Capture the cell that displays the provided text and extract its (x, y) central coordinate. 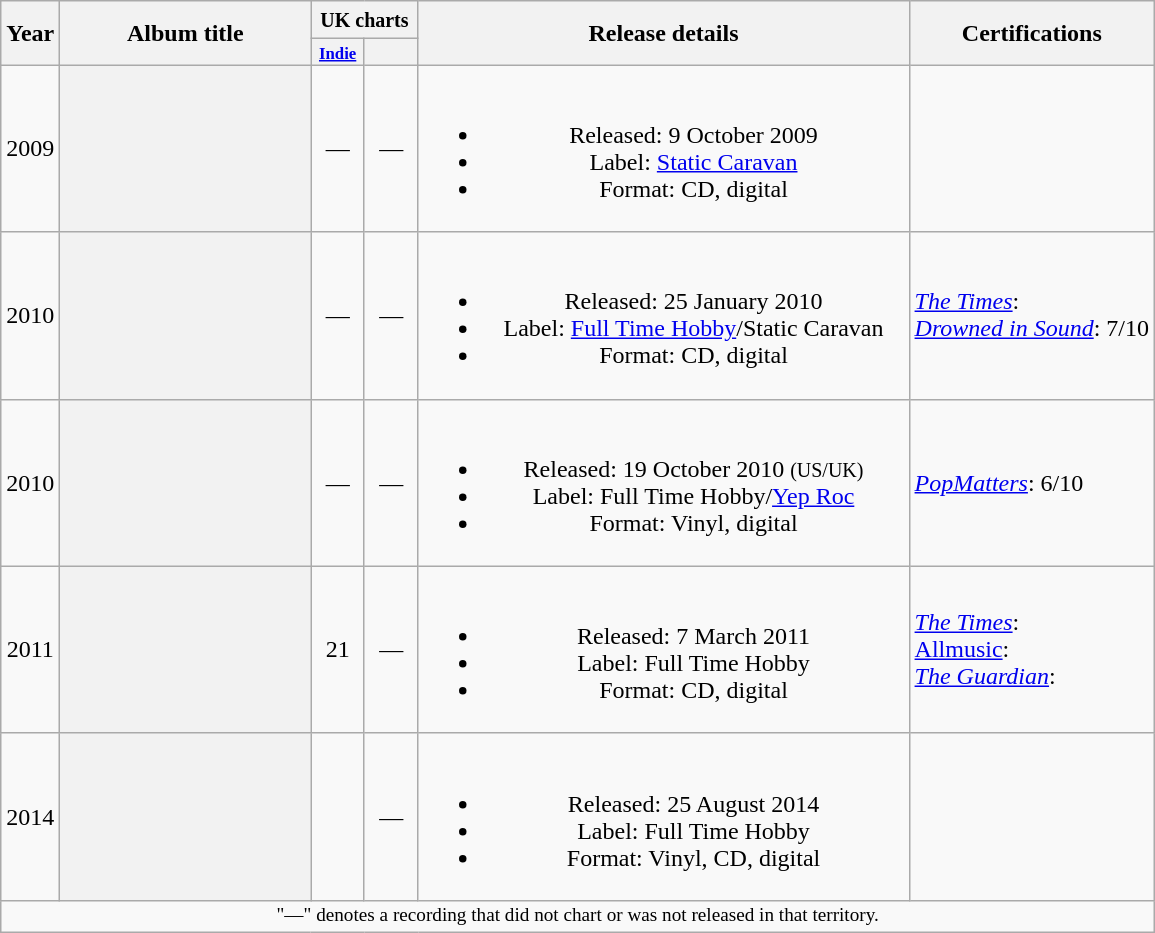
The Times: Drowned in Sound: 7/10 (1032, 316)
Album title (186, 33)
21 (338, 650)
PopMatters: 6/10 (1032, 482)
"—" denotes a recording that did not chart or was not released in that territory. (578, 916)
Release details (664, 33)
Released: 25 August 2014Label: Full Time HobbyFormat: Vinyl, CD, digital (664, 816)
2014 (30, 816)
Released: 9 October 2009Label: Static CaravanFormat: CD, digital (664, 148)
UK charts (364, 20)
Year (30, 33)
Released: 19 October 2010 (US/UK)Label: Full Time Hobby/Yep RocFormat: Vinyl, digital (664, 482)
The Times: Allmusic: The Guardian: (1032, 650)
Certifications (1032, 33)
Released: 7 March 2011Label: Full Time HobbyFormat: CD, digital (664, 650)
2011 (30, 650)
Released: 25 January 2010Label: Full Time Hobby/Static CaravanFormat: CD, digital (664, 316)
Indie (338, 52)
2009 (30, 148)
